Determine the [X, Y] coordinate at the center of the cell enclosing the given text.  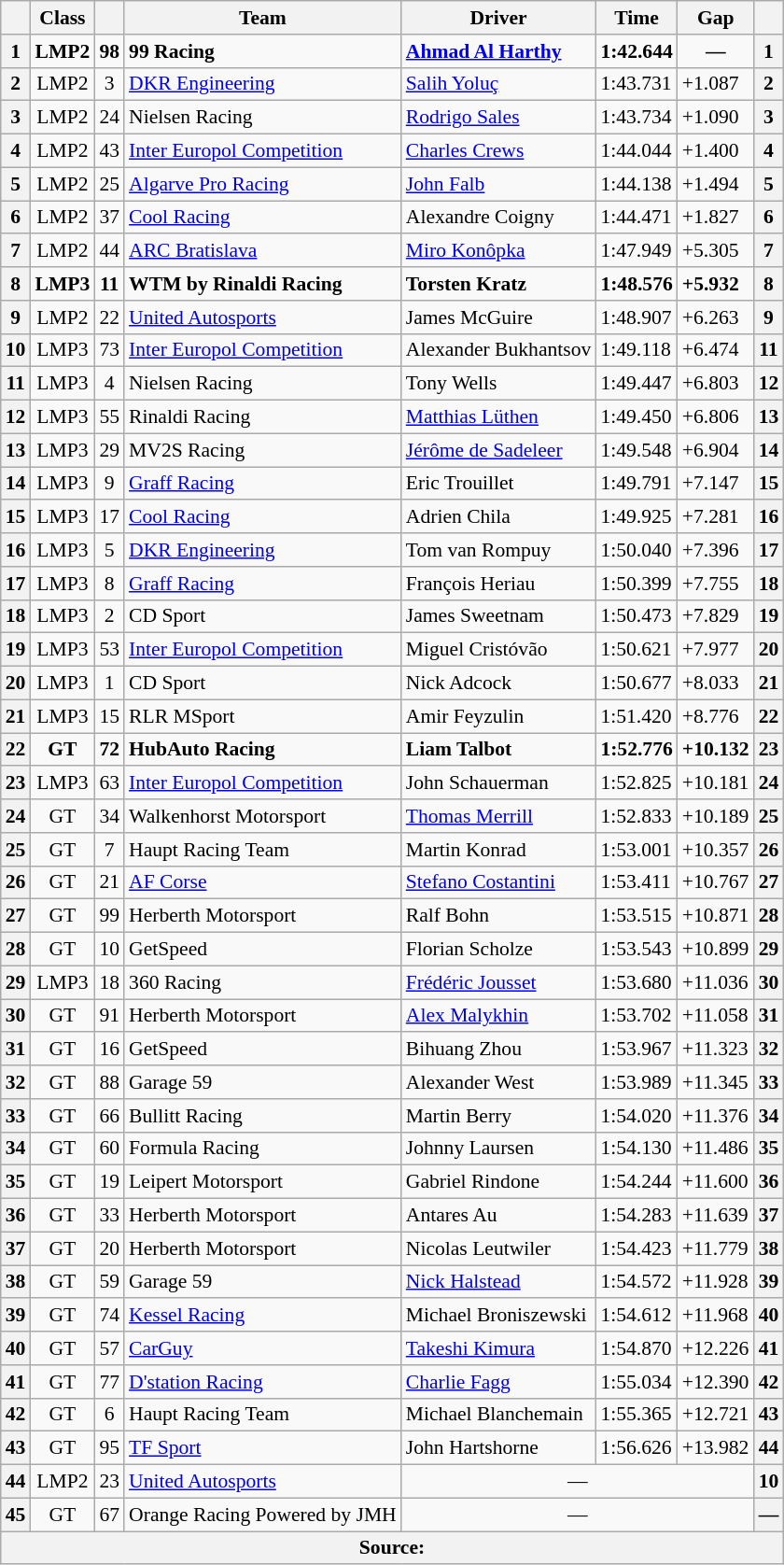
Eric Trouillet [498, 484]
57 [109, 1348]
Torsten Kratz [498, 284]
+11.968 [716, 1316]
+7.396 [716, 550]
Matthias Lüthen [498, 417]
Nicolas Leutwiler [498, 1248]
1:47.949 [637, 251]
Nick Adcock [498, 684]
+11.639 [716, 1216]
+12.226 [716, 1348]
Martin Berry [498, 1116]
1:54.283 [637, 1216]
+7.147 [716, 484]
Walkenhorst Motorsport [263, 816]
+10.899 [716, 950]
+10.767 [716, 882]
Rodrigo Sales [498, 118]
95 [109, 1448]
+11.600 [716, 1182]
+1.087 [716, 84]
Michael Blanchemain [498, 1415]
1:43.731 [637, 84]
HubAuto Racing [263, 750]
Tom van Rompuy [498, 550]
1:49.925 [637, 517]
+10.871 [716, 916]
James McGuire [498, 317]
Salih Yoluç [498, 84]
D'station Racing [263, 1382]
1:54.130 [637, 1149]
1:54.870 [637, 1348]
Leipert Motorsport [263, 1182]
Ahmad Al Harthy [498, 51]
+5.932 [716, 284]
Formula Racing [263, 1149]
+11.928 [716, 1282]
Orange Racing Powered by JMH [263, 1515]
88 [109, 1082]
+8.776 [716, 716]
1:53.543 [637, 950]
+7.755 [716, 584]
1:54.572 [637, 1282]
Michael Broniszewski [498, 1316]
+12.390 [716, 1382]
1:54.612 [637, 1316]
1:50.621 [637, 650]
1:53.967 [637, 1050]
John Falb [498, 184]
55 [109, 417]
Martin Konrad [498, 850]
CarGuy [263, 1348]
+1.494 [716, 184]
1:42.644 [637, 51]
Stefano Costantini [498, 882]
Gap [716, 18]
+7.829 [716, 616]
74 [109, 1316]
Adrien Chila [498, 517]
Miro Konôpka [498, 251]
AF Corse [263, 882]
Source: [392, 1548]
1:54.020 [637, 1116]
1:50.677 [637, 684]
+12.721 [716, 1415]
Team [263, 18]
1:51.420 [637, 716]
1:55.365 [637, 1415]
+8.033 [716, 684]
1:52.825 [637, 783]
+1.827 [716, 218]
72 [109, 750]
1:49.118 [637, 350]
RLR MSport [263, 716]
+10.357 [716, 850]
Alexandre Coigny [498, 218]
+6.474 [716, 350]
Charles Crews [498, 151]
+11.779 [716, 1248]
MV2S Racing [263, 450]
Algarve Pro Racing [263, 184]
360 Racing [263, 982]
1:53.702 [637, 1016]
John Schauerman [498, 783]
77 [109, 1382]
Rinaldi Racing [263, 417]
Amir Feyzulin [498, 716]
Jérôme de Sadeleer [498, 450]
Frédéric Jousset [498, 982]
1:54.244 [637, 1182]
1:55.034 [637, 1382]
1:43.734 [637, 118]
1:49.548 [637, 450]
1:54.423 [637, 1248]
Thomas Merrill [498, 816]
+1.090 [716, 118]
1:52.833 [637, 816]
67 [109, 1515]
1:50.040 [637, 550]
Nick Halstead [498, 1282]
+11.345 [716, 1082]
Florian Scholze [498, 950]
1:50.399 [637, 584]
François Heriau [498, 584]
1:53.680 [637, 982]
59 [109, 1282]
Miguel Cristóvão [498, 650]
Charlie Fagg [498, 1382]
45 [16, 1515]
TF Sport [263, 1448]
Ralf Bohn [498, 916]
1:53.411 [637, 882]
+5.305 [716, 251]
Bullitt Racing [263, 1116]
Takeshi Kimura [498, 1348]
+7.977 [716, 650]
Alexander West [498, 1082]
Bihuang Zhou [498, 1050]
73 [109, 350]
+11.486 [716, 1149]
66 [109, 1116]
+6.803 [716, 384]
+7.281 [716, 517]
+10.189 [716, 816]
+11.323 [716, 1050]
+13.982 [716, 1448]
1:48.576 [637, 284]
53 [109, 650]
63 [109, 783]
1:52.776 [637, 750]
Alex Malykhin [498, 1016]
Kessel Racing [263, 1316]
98 [109, 51]
+10.132 [716, 750]
1:53.989 [637, 1082]
+6.806 [716, 417]
+6.904 [716, 450]
ARC Bratislava [263, 251]
Alexander Bukhantsov [498, 350]
1:53.001 [637, 850]
Johnny Laursen [498, 1149]
Gabriel Rindone [498, 1182]
+11.376 [716, 1116]
WTM by Rinaldi Racing [263, 284]
Time [637, 18]
1:48.907 [637, 317]
99 Racing [263, 51]
Tony Wells [498, 384]
Antares Au [498, 1216]
60 [109, 1149]
91 [109, 1016]
Driver [498, 18]
James Sweetnam [498, 616]
1:49.447 [637, 384]
Class [62, 18]
1:44.471 [637, 218]
+11.058 [716, 1016]
1:53.515 [637, 916]
+1.400 [716, 151]
99 [109, 916]
John Hartshorne [498, 1448]
1:44.044 [637, 151]
Liam Talbot [498, 750]
1:44.138 [637, 184]
1:50.473 [637, 616]
+6.263 [716, 317]
+11.036 [716, 982]
1:56.626 [637, 1448]
+10.181 [716, 783]
1:49.450 [637, 417]
1:49.791 [637, 484]
